Return the (x, y) coordinate for the center point of the cell that contains the specified text.  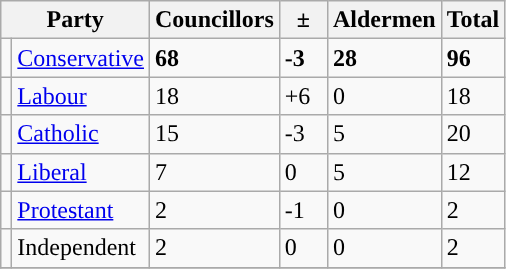
Aldermen (384, 20)
12 (473, 172)
± (303, 20)
+6 (303, 96)
20 (473, 134)
15 (215, 134)
7 (215, 172)
Catholic (81, 134)
Liberal (81, 172)
96 (473, 58)
28 (384, 58)
Councillors (215, 20)
Conservative (81, 58)
Party (76, 20)
Independent (81, 248)
Protestant (81, 210)
Labour (81, 96)
68 (215, 58)
-1 (303, 210)
Total (473, 20)
